Provide the [X, Y] coordinate of the cell's center where the given text is located.  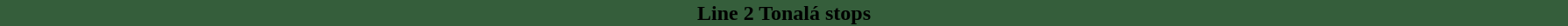
Line 2 Tonalá stops [784, 13]
